Identify which cell holds the provided text, then report its (X, Y) central coordinate. 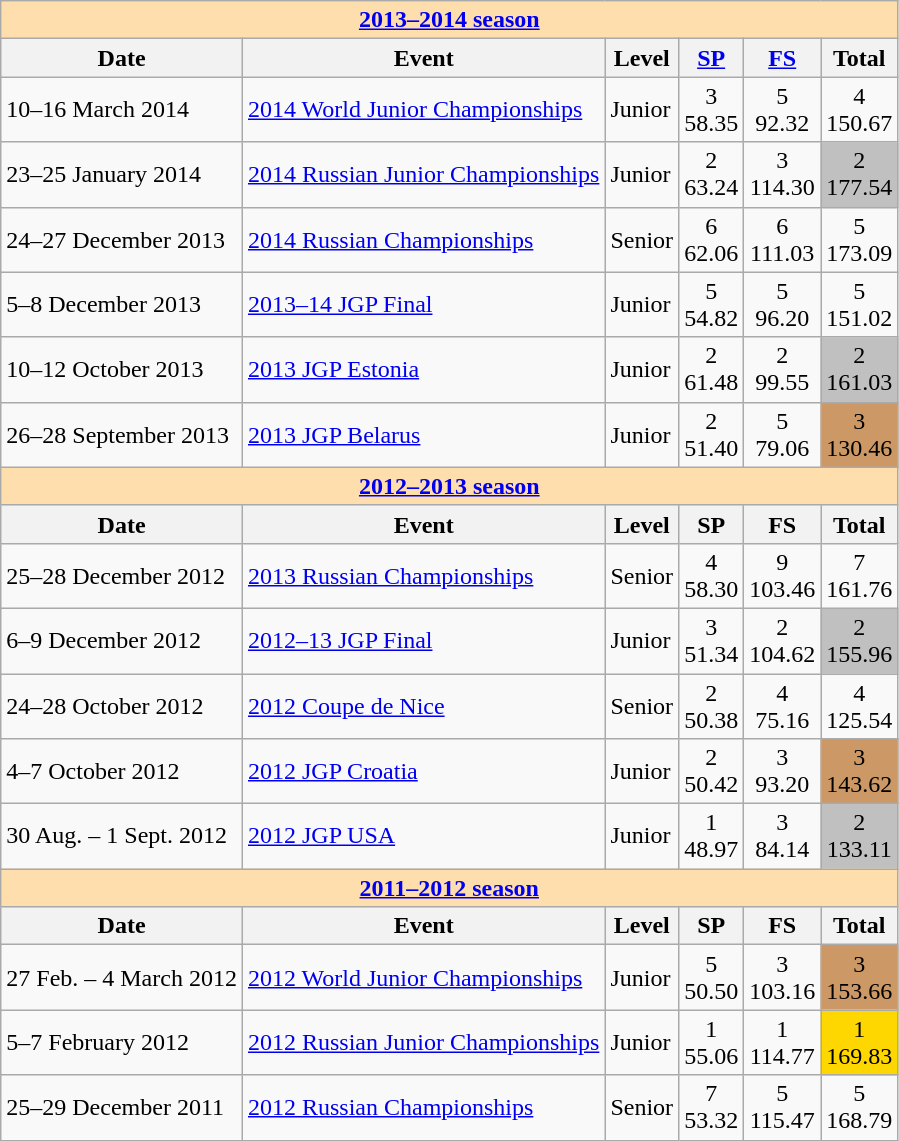
5 115.47 (782, 1108)
2013 JGP Belarus (423, 434)
2012 JGP USA (423, 836)
2 133.11 (860, 836)
1 48.97 (712, 836)
3 153.66 (860, 978)
5 173.09 (860, 240)
2 104.62 (782, 640)
2 63.24 (712, 174)
5 96.20 (782, 304)
3 103.16 (782, 978)
3 114.30 (782, 174)
2013–14 JGP Final (423, 304)
10–16 March 2014 (122, 110)
6 111.03 (782, 240)
9 103.46 (782, 576)
2012 Coupe de Nice (423, 706)
24–28 October 2012 (122, 706)
25–28 December 2012 (122, 576)
3 58.35 (712, 110)
5–7 February 2012 (122, 1042)
2 177.54 (860, 174)
27 Feb. – 4 March 2012 (122, 978)
1 114.77 (782, 1042)
7 161.76 (860, 576)
2013 Russian Championships (423, 576)
2011–2012 season (450, 888)
5–8 December 2013 (122, 304)
3 143.62 (860, 772)
3 93.20 (782, 772)
2 155.96 (860, 640)
5 151.02 (860, 304)
2013 JGP Estonia (423, 370)
5 92.32 (782, 110)
24–27 December 2013 (122, 240)
3 130.46 (860, 434)
2 50.38 (712, 706)
5 79.06 (782, 434)
2014 World Junior Championships (423, 110)
30 Aug. – 1 Sept. 2012 (122, 836)
1 169.83 (860, 1042)
1 55.06 (712, 1042)
2 50.42 (712, 772)
2012–13 JGP Final (423, 640)
25–29 December 2011 (122, 1108)
2 161.03 (860, 370)
6–9 December 2012 (122, 640)
5 168.79 (860, 1108)
4 58.30 (712, 576)
23–25 January 2014 (122, 174)
2 61.48 (712, 370)
2012 Russian Championships (423, 1108)
3 84.14 (782, 836)
7 53.32 (712, 1108)
4–7 October 2012 (122, 772)
10–12 October 2013 (122, 370)
2012 World Junior Championships (423, 978)
2014 Russian Championships (423, 240)
4 75.16 (782, 706)
26–28 September 2013 (122, 434)
2013–2014 season (450, 20)
2 99.55 (782, 370)
5 54.82 (712, 304)
2 51.40 (712, 434)
4 150.67 (860, 110)
6 62.06 (712, 240)
5 50.50 (712, 978)
2014 Russian Junior Championships (423, 174)
2012 JGP Croatia (423, 772)
2012–2013 season (450, 486)
2012 Russian Junior Championships (423, 1042)
3 51.34 (712, 640)
4 125.54 (860, 706)
